Detect which cell encompasses the target text, then output its [x, y] center coordinate. 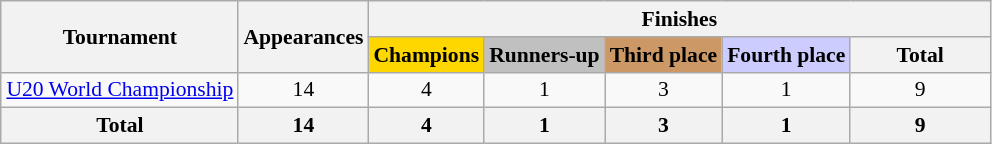
Third place [664, 55]
Runners-up [544, 55]
U20 World Championship [120, 90]
Champions [426, 55]
Appearances [303, 36]
Fourth place [786, 55]
Finishes [679, 19]
Tournament [120, 36]
